Determine the (x, y) coordinate at the center of the cell enclosing the given text.  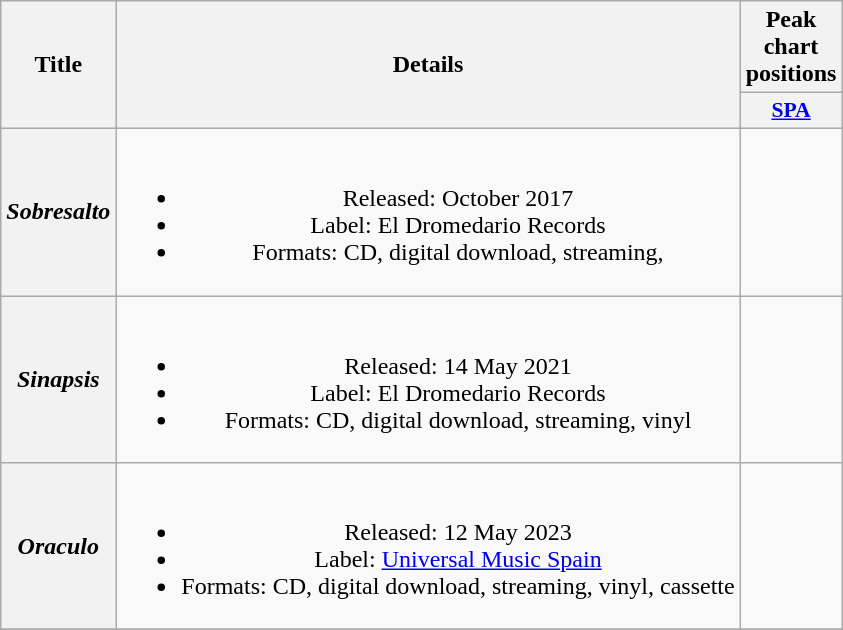
Sobresalto (58, 212)
Released: 14 May 2021Label: El Dromedario RecordsFormats: CD, digital download, streaming, vinyl (428, 380)
Title (58, 65)
Oraculo (58, 546)
Released: October 2017Label: El Dromedario RecordsFormats: CD, digital download, streaming, (428, 212)
SPA (791, 111)
Details (428, 65)
Sinapsis (58, 380)
Peak chart positions (791, 47)
Released: 12 May 2023Label: Universal Music SpainFormats: CD, digital download, streaming, vinyl, cassette (428, 546)
